Determine the (x, y) coordinate at the center of the cell enclosing the given text.  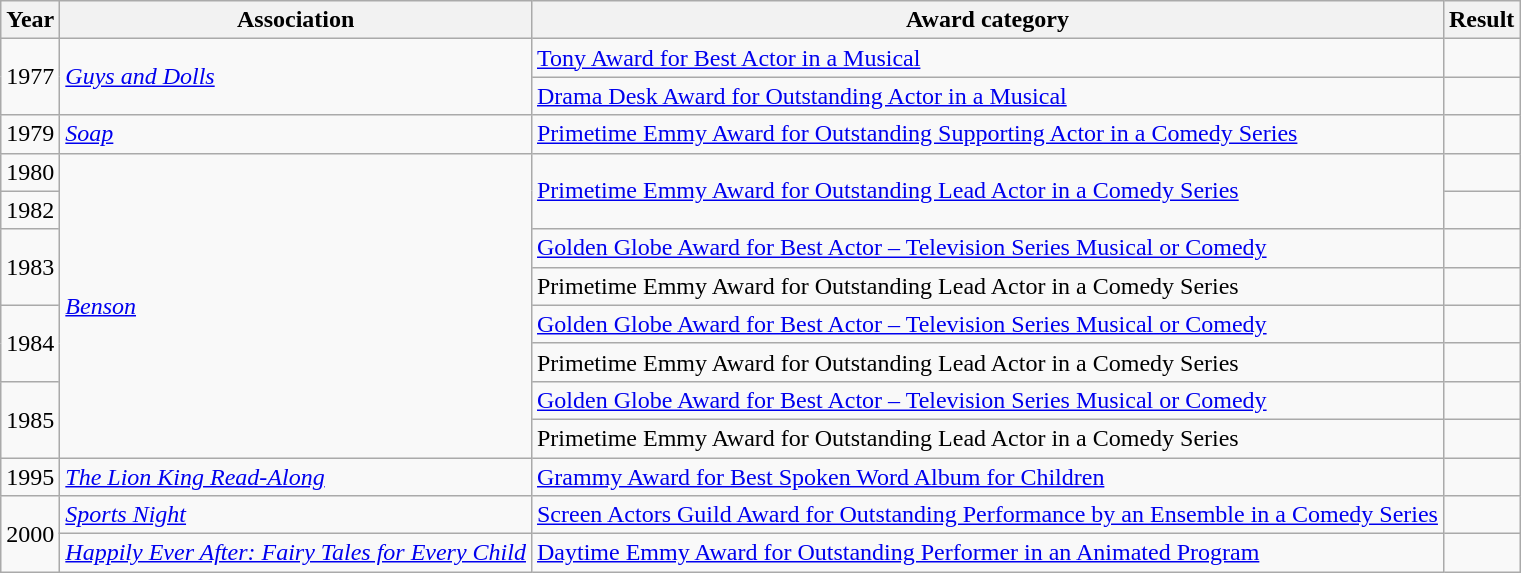
Soap (296, 134)
1982 (30, 210)
Happily Ever After: Fairy Tales for Every Child (296, 553)
1984 (30, 343)
Daytime Emmy Award for Outstanding Performer in an Animated Program (987, 553)
Drama Desk Award for Outstanding Actor in a Musical (987, 96)
Association (296, 20)
1979 (30, 134)
Benson (296, 305)
1985 (30, 419)
Result (1481, 20)
Grammy Award for Best Spoken Word Album for Children (987, 477)
Screen Actors Guild Award for Outstanding Performance by an Ensemble in a Comedy Series (987, 515)
1977 (30, 77)
Guys and Dolls (296, 77)
Year (30, 20)
1980 (30, 172)
1983 (30, 267)
Primetime Emmy Award for Outstanding Supporting Actor in a Comedy Series (987, 134)
Tony Award for Best Actor in a Musical (987, 58)
Award category (987, 20)
1995 (30, 477)
Sports Night (296, 515)
The Lion King Read-Along (296, 477)
2000 (30, 534)
